Output the [X, Y] coordinate of the center of the cell containing the given text.  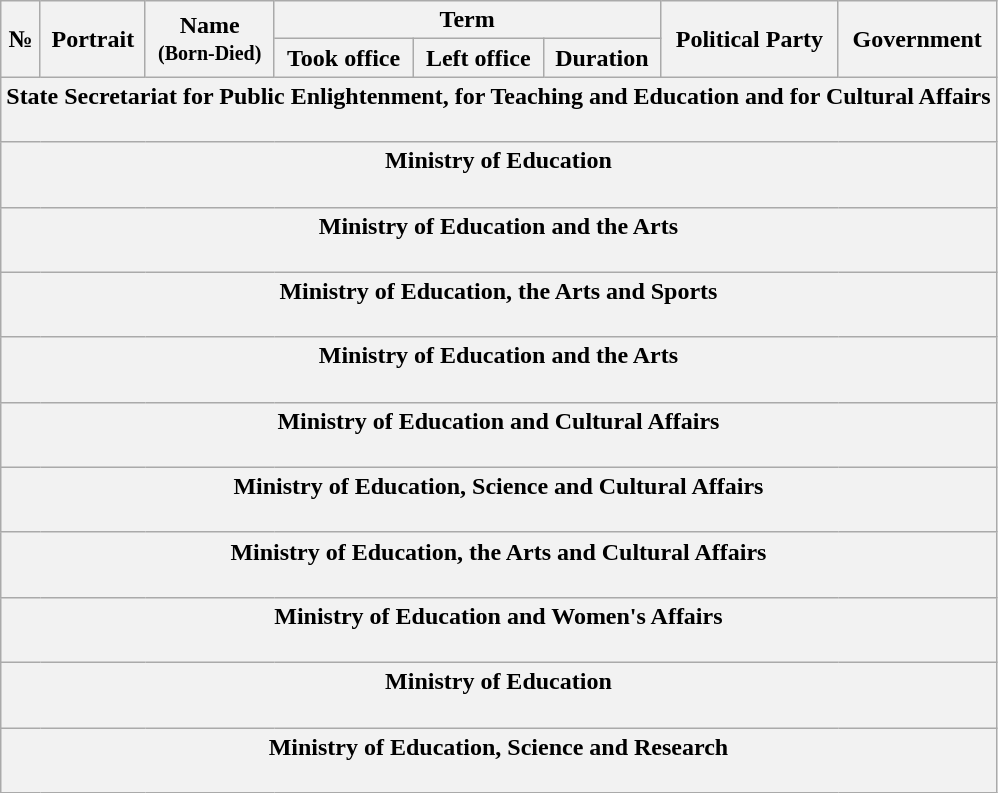
Ministry of Education and Cultural Affairs [498, 434]
Ministry of Education, the Arts and Cultural Affairs [498, 564]
Took office [344, 58]
№ [20, 39]
Portrait [92, 39]
Left office [478, 58]
Ministry of Education and Women's Affairs [498, 630]
Government [917, 39]
Term [468, 20]
Political Party [749, 39]
Ministry of Education, Science and Cultural Affairs [498, 500]
Name(Born-Died) [209, 39]
Ministry of Education, Science and Research [498, 760]
Ministry of Education, the Arts and Sports [498, 304]
Duration [602, 58]
State Secretariat for Public Enlightenment, for Teaching and Education and for Cultural Affairs [498, 110]
